For the text-containing cell, return its midpoint in [X, Y] coordinate format. 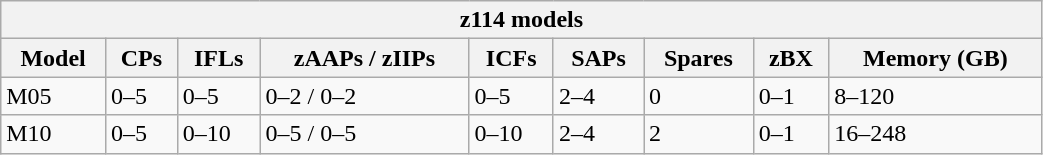
Memory (GB) [936, 58]
2 [699, 134]
0–2 / 0–2 [364, 96]
0 [699, 96]
8–120 [936, 96]
M10 [54, 134]
ICFs [512, 58]
Model [54, 58]
16–248 [936, 134]
CPs [141, 58]
0–5 / 0–5 [364, 134]
z114 models [522, 20]
zAAPs / zIIPs [364, 58]
Spares [699, 58]
M05 [54, 96]
SAPs [598, 58]
zBX [790, 58]
IFLs [218, 58]
